Capture the cell that displays the provided text and extract its (x, y) central coordinate. 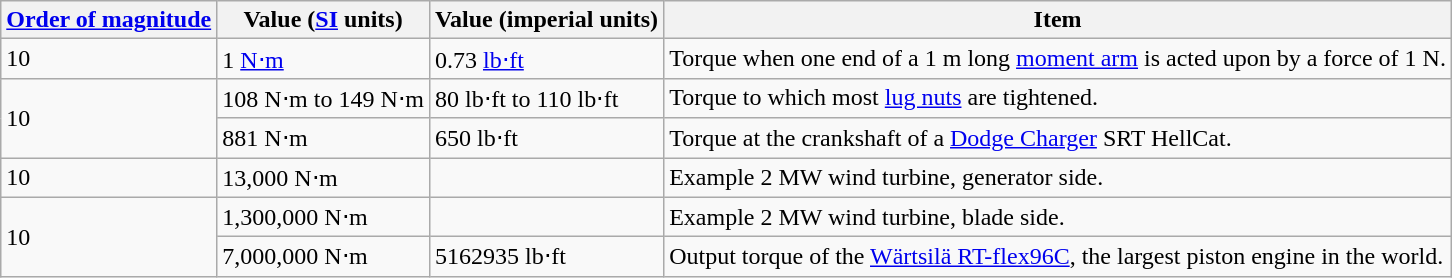
13,000 N⋅m (324, 178)
Example 2 MW wind turbine, blade side. (1058, 217)
108 N⋅m to 149 N⋅m (324, 98)
Torque to which most lug nuts are tightened. (1058, 98)
80 lb⋅ft to 110 lb⋅ft (546, 98)
7,000,000 N⋅m (324, 257)
1 N⋅m (324, 59)
650 lb⋅ft (546, 138)
Value (SI units) (324, 20)
Item (1058, 20)
Example 2 MW wind turbine, generator side. (1058, 178)
1,300,000 N⋅m (324, 217)
Torque at the crankshaft of a Dodge Charger SRT HellCat. (1058, 138)
5162935 lb⋅ft (546, 257)
Output torque of the Wärtsilä RT-flex96C, the largest piston engine in the world. (1058, 257)
881 N⋅m (324, 138)
Torque when one end of a 1 m long moment arm is acted upon by a force of 1 N. (1058, 59)
Value (imperial units) (546, 20)
0.73 lb⋅ft (546, 59)
Order of magnitude (109, 20)
